Pinpoint the cell where the given text exists, returning its (X, Y) midpoint coordinate. 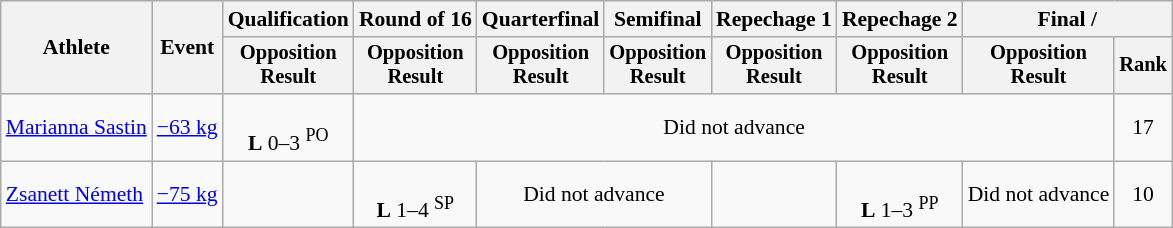
−75 kg (188, 194)
Zsanett Németh (76, 194)
Athlete (76, 48)
Semifinal (658, 19)
L 1–3 PP (900, 194)
L 1–4 SP (416, 194)
Repechage 2 (900, 19)
Rank (1143, 66)
Quarterfinal (541, 19)
Marianna Sastin (76, 128)
10 (1143, 194)
Final / (1068, 19)
L 0–3 PO (288, 128)
Event (188, 48)
Round of 16 (416, 19)
Repechage 1 (774, 19)
Qualification (288, 19)
17 (1143, 128)
−63 kg (188, 128)
